For the text-containing cell, return its midpoint in [X, Y] coordinate format. 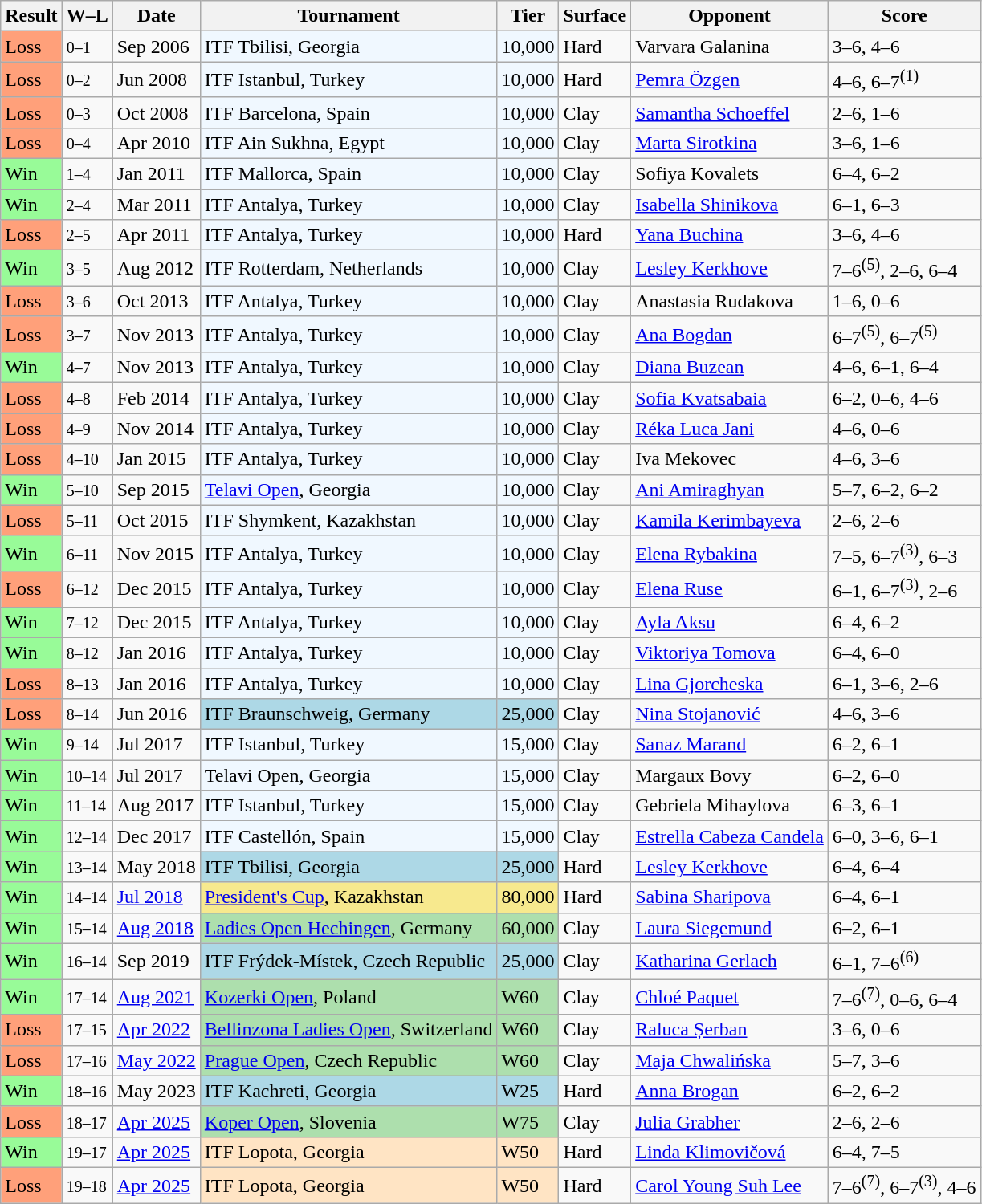
Surface [595, 16]
Julia Grabher [730, 1121]
Ladies Open Hechingen, Germany [348, 928]
ITF Rotterdam, Netherlands [348, 268]
18–16 [87, 1091]
Kamila Kerimbayeva [730, 520]
Date [156, 16]
4–6, 0–6 [904, 429]
6–12 [87, 589]
4–7 [87, 368]
Sep 2006 [156, 47]
Réka Luca Jani [730, 429]
Nov 2015 [156, 554]
0–1 [87, 47]
Anastasia Rudakova [730, 301]
May 2018 [156, 867]
Gebriela Mihaylova [730, 806]
Bellinzona Ladies Open, Switzerland [348, 1030]
Nina Stojanović [730, 714]
Aug 2012 [156, 268]
5–11 [87, 520]
3–7 [87, 334]
6–1, 7–6(6) [904, 962]
Jul 2018 [156, 897]
3–6 [87, 301]
May 2022 [156, 1060]
4–8 [87, 398]
15–14 [87, 928]
3–6, 0–6 [904, 1030]
3–5 [87, 268]
Elena Ruse [730, 589]
19–17 [87, 1152]
Ani Amiraghyan [730, 490]
Tier [528, 16]
Katharina Gerlach [730, 962]
ITF Castellón, Spain [348, 836]
16–14 [87, 962]
8–13 [87, 684]
6–1, 6–7(3), 2–6 [904, 589]
Sep 2019 [156, 962]
17–16 [87, 1060]
Carol Young Suh Lee [730, 1186]
0–4 [87, 143]
7–6(7), 6–7(3), 4–6 [904, 1186]
18–17 [87, 1121]
5–10 [87, 490]
17–14 [87, 997]
Diana Buzean [730, 368]
7–5, 6–7(3), 6–3 [904, 554]
6–4, 6–0 [904, 653]
W25 [528, 1091]
Varvara Galanina [730, 47]
6–1, 6–3 [904, 205]
1–4 [87, 174]
Jan 2011 [156, 174]
6–0, 3–6, 6–1 [904, 836]
Raluca Șerban [730, 1030]
Jan 2015 [156, 459]
ITF Braunschweig, Germany [348, 714]
Lina Gjorcheska [730, 684]
Yana Buchina [730, 235]
Aug 2018 [156, 928]
Viktoriya Tomova [730, 653]
Oct 2013 [156, 301]
14–14 [87, 897]
Mar 2011 [156, 205]
2–6, 1–6 [904, 112]
Result [31, 16]
Margaux Bovy [730, 775]
6–2, 0–6, 4–6 [904, 398]
6–2, 6–0 [904, 775]
ITF Shymkent, Kazakhstan [348, 520]
Oct 2015 [156, 520]
Pemra Özgen [730, 80]
0–2 [87, 80]
Aug 2021 [156, 997]
President's Cup, Kazakhstan [348, 897]
3–6, 1–6 [904, 143]
Estrella Cabeza Candela [730, 836]
Dec 2017 [156, 836]
4–6, 6–1, 6–4 [904, 368]
Iva Mekovec [730, 459]
11–14 [87, 806]
4–9 [87, 429]
5–7, 6–2, 6–2 [904, 490]
May 2023 [156, 1091]
ITF Mallorca, Spain [348, 174]
Jun 2008 [156, 80]
Linda Klimovičová [730, 1152]
Tournament [348, 16]
Sanaz Marand [730, 745]
6–4, 6–4 [904, 867]
ITF Kachreti, Georgia [348, 1091]
6–4, 7–5 [904, 1152]
6–1, 3–6, 2–6 [904, 684]
Kozerki Open, Poland [348, 997]
Samantha Schoeffel [730, 112]
Aug 2017 [156, 806]
ITF Frýdek-Místek, Czech Republic [348, 962]
2–5 [87, 235]
6–3, 6–1 [904, 806]
Score [904, 16]
4–10 [87, 459]
7–12 [87, 622]
8–14 [87, 714]
7–6(7), 0–6, 6–4 [904, 997]
Maja Chwalińska [730, 1060]
Sofia Kvatsabaia [730, 398]
Isabella Shinikova [730, 205]
ITF Ain Sukhna, Egypt [348, 143]
7–6(5), 2–6, 6–4 [904, 268]
Nov 2014 [156, 429]
Anna Brogan [730, 1091]
80,000 [528, 897]
Sep 2015 [156, 490]
Laura Siegemund [730, 928]
Sofiya Kovalets [730, 174]
Ayla Aksu [730, 622]
6–11 [87, 554]
0–3 [87, 112]
19–18 [87, 1186]
Koper Open, Slovenia [348, 1121]
Oct 2008 [156, 112]
10–14 [87, 775]
1–6, 0–6 [904, 301]
6–4, 6–1 [904, 897]
12–14 [87, 836]
W–L [87, 16]
13–14 [87, 867]
5–7, 3–6 [904, 1060]
6–7(5), 6–7(5) [904, 334]
Apr 2011 [156, 235]
Prague Open, Czech Republic [348, 1060]
60,000 [528, 928]
Ana Bogdan [730, 334]
6–2, 6–2 [904, 1091]
2–4 [87, 205]
Elena Rybakina [730, 554]
Marta Sirotkina [730, 143]
9–14 [87, 745]
Feb 2014 [156, 398]
4–6, 6–7(1) [904, 80]
W75 [528, 1121]
Chloé Paquet [730, 997]
8–12 [87, 653]
Jun 2016 [156, 714]
Apr 2010 [156, 143]
ITF Barcelona, Spain [348, 112]
17–15 [87, 1030]
Apr 2022 [156, 1030]
Opponent [730, 16]
Sabina Sharipova [730, 897]
